Pinpoint the cell where the given text exists, returning its (X, Y) midpoint coordinate. 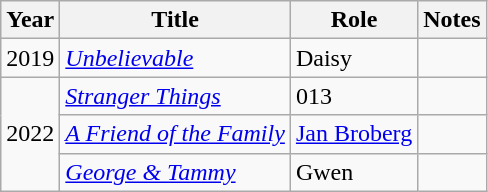
013 (354, 96)
Jan Broberg (354, 134)
2019 (30, 58)
Daisy (354, 58)
Role (354, 20)
Title (176, 20)
2022 (30, 134)
Unbelievable (176, 58)
Stranger Things (176, 96)
George & Tammy (176, 172)
Gwen (354, 172)
A Friend of the Family (176, 134)
Year (30, 20)
Notes (452, 20)
